Pinpoint the cell where the given text exists, returning its [X, Y] midpoint coordinate. 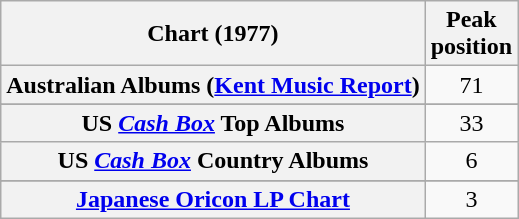
Chart (1977) [213, 34]
US Cash Box Country Albums [213, 161]
Australian Albums (Kent Music Report) [213, 85]
33 [471, 123]
71 [471, 85]
Japanese Oricon LP Chart [213, 199]
6 [471, 161]
3 [471, 199]
US Cash Box Top Albums [213, 123]
Peakposition [471, 34]
